Extract the (X, Y) coordinate from the center of the cell holding the provided text.  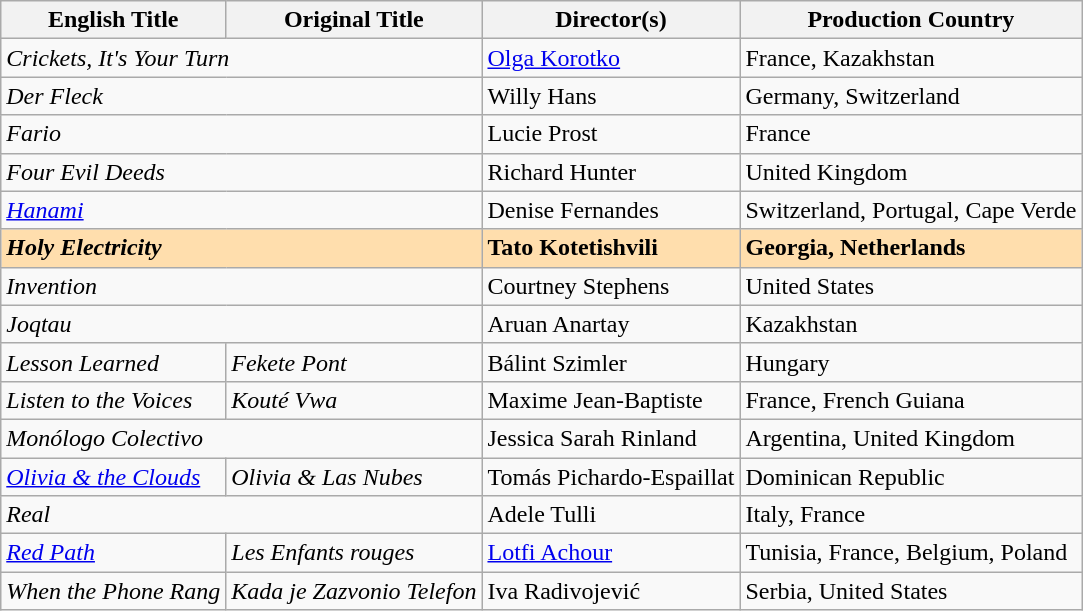
Richard Hunter (611, 172)
Denise Fernandes (611, 210)
Olga Korotko (611, 58)
Olivia & Las Nubes (354, 477)
Joqtau (242, 324)
Kada je Zazvonio Telefon (354, 591)
Fario (242, 134)
Fekete Pont (354, 362)
Willy Hans (611, 96)
Iva Radivojević (611, 591)
Der Fleck (242, 96)
Director(s) (611, 20)
Invention (242, 286)
Production Country (911, 20)
Tomás Pichardo-Espaillat (611, 477)
English Title (114, 20)
Red Path (114, 553)
France, Kazakhstan (911, 58)
Serbia, United States (911, 591)
Adele Tulli (611, 515)
Lesson Learned (114, 362)
Lucie Prost (611, 134)
Kouté Vwa (354, 400)
United States (911, 286)
Four Evil Deeds (242, 172)
France (911, 134)
Georgia, Netherlands (911, 248)
United Kingdom (911, 172)
Jessica Sarah Rinland (611, 438)
Hungary (911, 362)
Original Title (354, 20)
Crickets, It's Your Turn (242, 58)
Tunisia, France, Belgium, Poland (911, 553)
Italy, France (911, 515)
Monólogo Colectivo (242, 438)
Hanami (242, 210)
Lotfi Achour (611, 553)
When the Phone Rang (114, 591)
Tato Kotetishvili (611, 248)
Listen to the Voices (114, 400)
Bálint Szimler (611, 362)
Holy Electricity (242, 248)
Olivia & the Clouds (114, 477)
Aruan Anartay (611, 324)
Kazakhstan (911, 324)
Maxime Jean-Baptiste (611, 400)
Switzerland, Portugal, Cape Verde (911, 210)
Argentina, United Kingdom (911, 438)
Real (242, 515)
Germany, Switzerland (911, 96)
Courtney Stephens (611, 286)
France, French Guiana (911, 400)
Les Enfants rouges (354, 553)
Dominican Republic (911, 477)
